For the text-containing cell, return its midpoint in (X, Y) coordinate format. 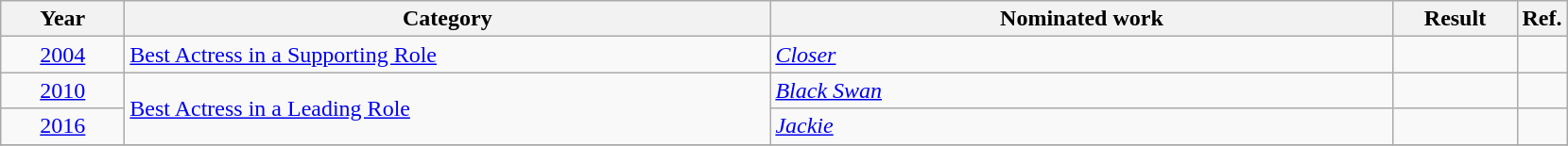
Category (448, 19)
Year (62, 19)
Result (1456, 19)
Ref. (1542, 19)
Best Actress in a Supporting Role (448, 55)
2010 (62, 90)
Best Actress in a Leading Role (448, 108)
Closer (1081, 55)
2016 (62, 126)
Black Swan (1081, 90)
Jackie (1081, 126)
Nominated work (1081, 19)
2004 (62, 55)
